Pinpoint the cell where the given text exists, returning its [x, y] midpoint coordinate. 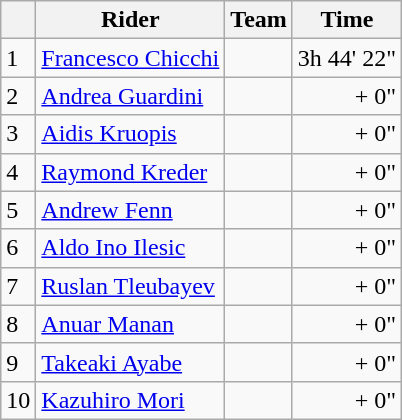
Time [346, 20]
Ruslan Tleubayev [130, 286]
3h 44' 22" [346, 58]
4 [18, 172]
2 [18, 96]
3 [18, 134]
6 [18, 248]
Francesco Chicchi [130, 58]
Anuar Manan [130, 324]
Raymond Kreder [130, 172]
Aldo Ino Ilesic [130, 248]
7 [18, 286]
9 [18, 362]
Andrew Fenn [130, 210]
1 [18, 58]
10 [18, 400]
Takeaki Ayabe [130, 362]
5 [18, 210]
8 [18, 324]
Rider [130, 20]
Team [259, 20]
Aidis Kruopis [130, 134]
Kazuhiro Mori [130, 400]
Andrea Guardini [130, 96]
